Detect which cell encompasses the target text, then output its [x, y] center coordinate. 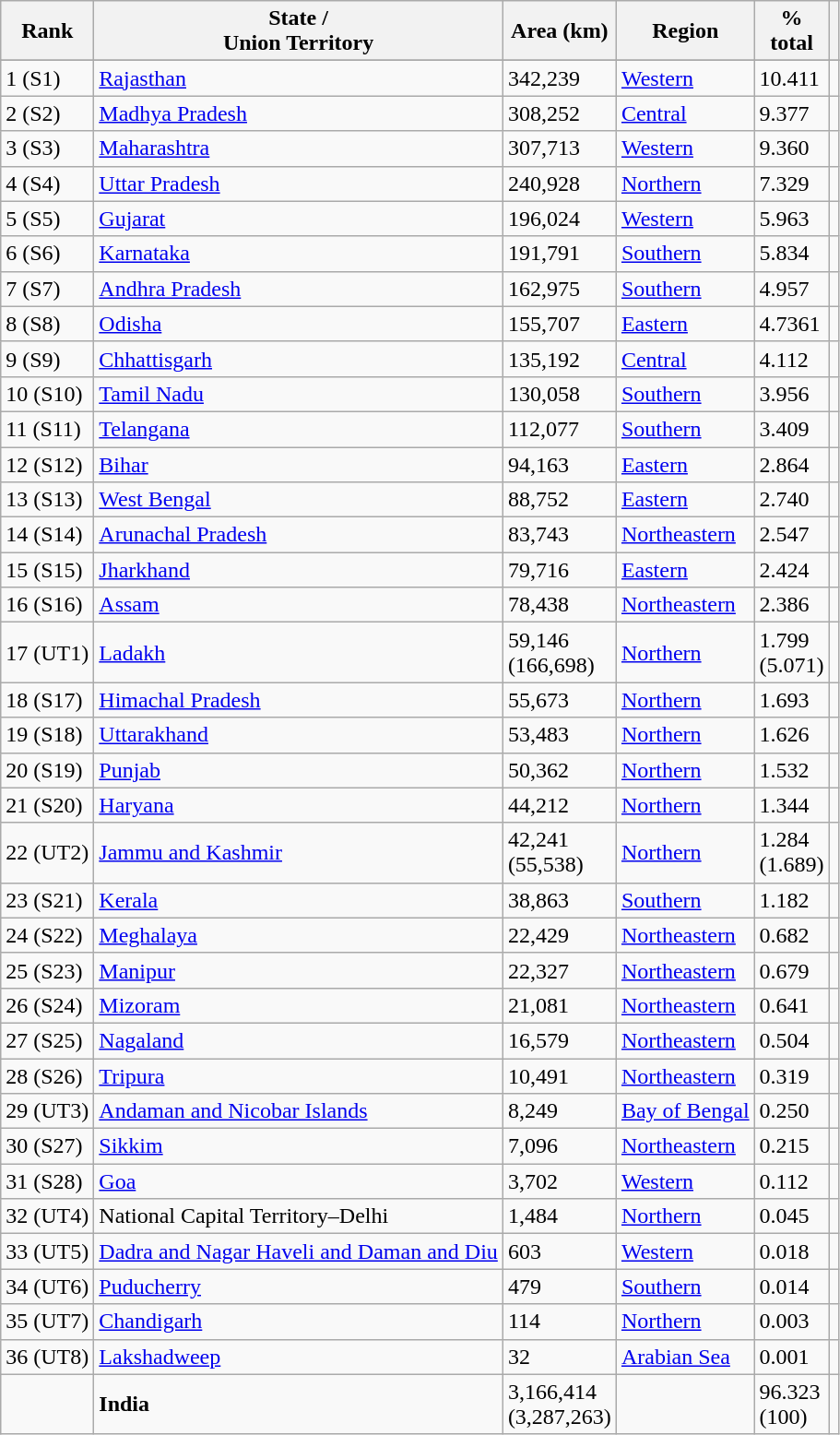
State /Union Territory [299, 31]
1.344 [791, 805]
Karnataka [299, 254]
603 [559, 1251]
0.014 [791, 1287]
25 (S23) [48, 970]
Uttarakhand [299, 735]
33 (UT5) [48, 1251]
Bihar [299, 464]
1.532 [791, 770]
196,024 [559, 219]
Goa [299, 1181]
12 (S12) [48, 464]
3.409 [791, 429]
3 (S3) [48, 148]
1.626 [791, 735]
155,707 [559, 324]
5 (S5) [48, 219]
Nagaland [299, 1040]
162,975 [559, 289]
0.001 [791, 1357]
30 (S27) [48, 1146]
31 (S28) [48, 1181]
Mizoram [299, 1005]
96.323(100) [791, 1404]
14 (S14) [48, 535]
9.360 [791, 148]
24 (S22) [48, 935]
Bay of Bengal [685, 1111]
21 (S20) [48, 805]
15 (S15) [48, 570]
19 (S18) [48, 735]
1.182 [791, 900]
0.682 [791, 935]
Rank [48, 31]
32 [559, 1357]
Ladakh [299, 653]
18 (S17) [48, 700]
2.740 [791, 500]
Puducherry [299, 1287]
7.329 [791, 184]
9 (S9) [48, 359]
2.386 [791, 605]
2.864 [791, 464]
Maharashtra [299, 148]
Telangana [299, 429]
Himachal Pradesh [299, 700]
28 (S26) [48, 1076]
Haryana [299, 805]
Chhattisgarh [299, 359]
2.424 [791, 570]
10.411 [791, 78]
36 (UT8) [48, 1357]
Madhya Pradesh [299, 113]
26 (S24) [48, 1005]
29 (UT3) [48, 1111]
Gujarat [299, 219]
Andaman and Nicobar Islands [299, 1111]
0.045 [791, 1216]
17 (UT1) [48, 653]
35 (UT7) [48, 1322]
1.799(5.071) [791, 653]
Arunachal Pradesh [299, 535]
1.284(1.689) [791, 852]
112,077 [559, 429]
%total [791, 31]
55,673 [559, 700]
4.7361 [791, 324]
5.963 [791, 219]
0.003 [791, 1322]
308,252 [559, 113]
5.834 [791, 254]
1,484 [559, 1216]
130,058 [559, 394]
0.018 [791, 1251]
44,212 [559, 805]
21,081 [559, 1005]
240,928 [559, 184]
20 (S19) [48, 770]
78,438 [559, 605]
0.641 [791, 1005]
4 (S4) [48, 184]
0.215 [791, 1146]
1.693 [791, 700]
191,791 [559, 254]
88,752 [559, 500]
8 (S8) [48, 324]
27 (S25) [48, 1040]
Kerala [299, 900]
Rajasthan [299, 78]
11 (S11) [48, 429]
79,716 [559, 570]
13 (S13) [48, 500]
3,166,414(3,287,263) [559, 1404]
114 [559, 1322]
22,429 [559, 935]
3,702 [559, 1181]
Chandigarh [299, 1322]
Jharkhand [299, 570]
83,743 [559, 535]
Area (km) [559, 31]
307,713 [559, 148]
Jammu and Kashmir [299, 852]
Dadra and Nagar Haveli and Daman and Diu [299, 1251]
10,491 [559, 1076]
16,579 [559, 1040]
National Capital Territory–Delhi [299, 1216]
59,146(166,698) [559, 653]
Odisha [299, 324]
22,327 [559, 970]
Lakshadweep [299, 1357]
22 (UT2) [48, 852]
23 (S21) [48, 900]
0.112 [791, 1181]
1 (S1) [48, 78]
Andhra Pradesh [299, 289]
Region [685, 31]
0.250 [791, 1111]
42,241(55,538) [559, 852]
Meghalaya [299, 935]
34 (UT6) [48, 1287]
Manipur [299, 970]
Uttar Pradesh [299, 184]
479 [559, 1287]
9.377 [791, 113]
8,249 [559, 1111]
16 (S16) [48, 605]
0.319 [791, 1076]
West Bengal [299, 500]
50,362 [559, 770]
53,483 [559, 735]
Assam [299, 605]
India [299, 1404]
94,163 [559, 464]
342,239 [559, 78]
2 (S2) [48, 113]
2.547 [791, 535]
3.956 [791, 394]
4.112 [791, 359]
6 (S6) [48, 254]
Tamil Nadu [299, 394]
0.504 [791, 1040]
135,192 [559, 359]
Tripura [299, 1076]
Sikkim [299, 1146]
38,863 [559, 900]
7,096 [559, 1146]
7 (S7) [48, 289]
32 (UT4) [48, 1216]
Arabian Sea [685, 1357]
Punjab [299, 770]
4.957 [791, 289]
0.679 [791, 970]
10 (S10) [48, 394]
